Determine the [x, y] coordinate at the center of the cell enclosing the given text.  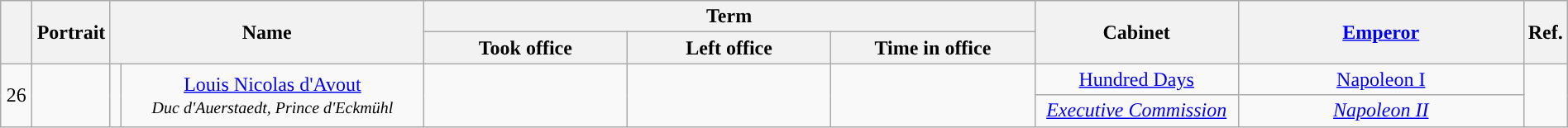
Name [266, 32]
Emperor [1381, 32]
26 [17, 95]
Napoleon I [1381, 79]
Executive Commission [1136, 111]
Left office [729, 48]
Time in office [933, 48]
Ref. [1545, 32]
Napoleon II [1381, 111]
Term [729, 17]
Portrait [71, 32]
Hundred Days [1136, 79]
Took office [525, 48]
Cabinet [1136, 32]
Louis Nicolas d'AvoutDuc d'Auerstaedt, Prince d'Eckmühl [273, 95]
